Extract the (x, y) coordinate from the center of the cell holding the provided text.  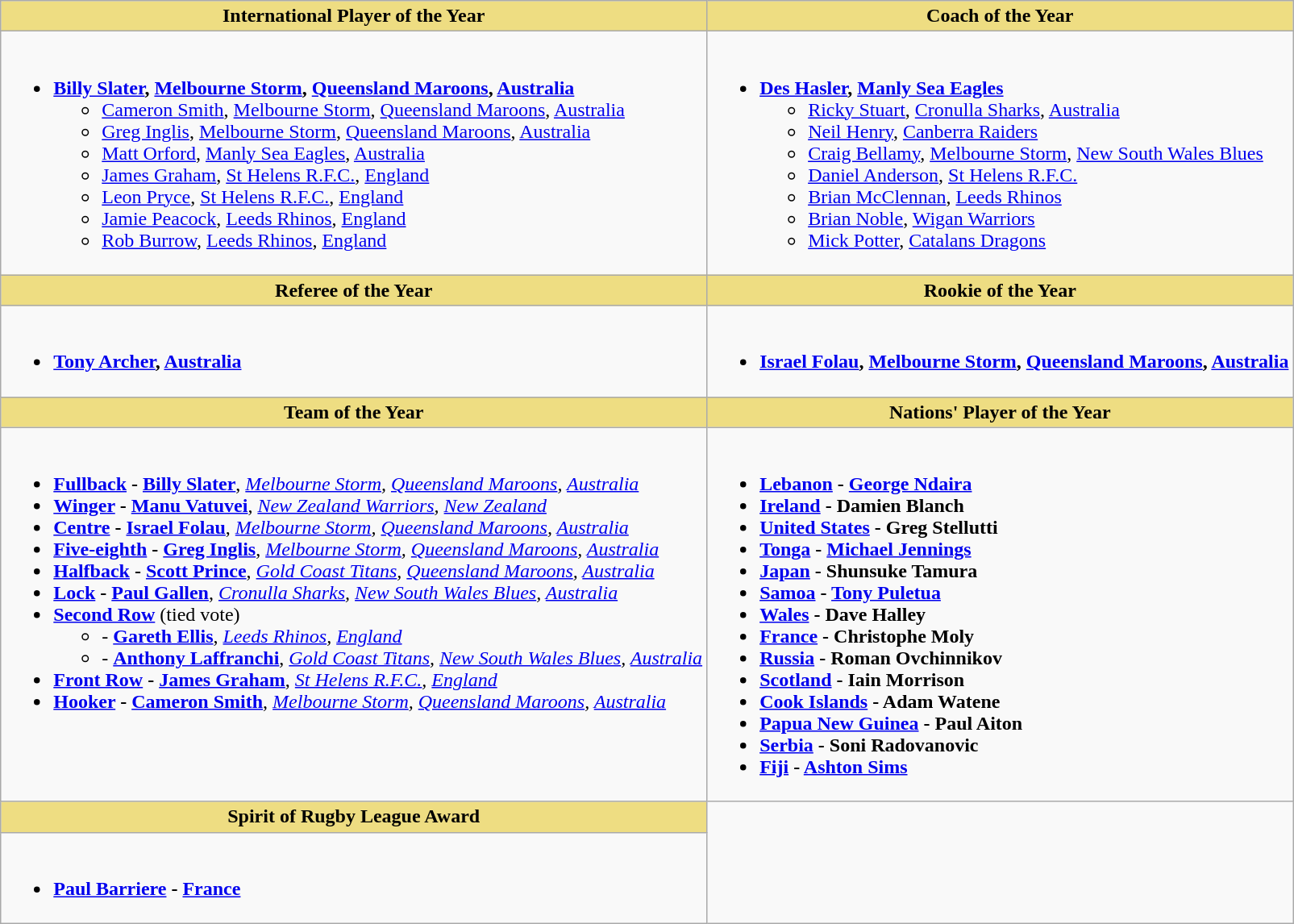
Tony Archer, Australia (354, 352)
Rookie of the Year (1000, 290)
Referee of the Year (354, 290)
Spirit of Rugby League Award (354, 817)
International Player of the Year (354, 16)
Israel Folau, Melbourne Storm, Queensland Maroons, Australia (1000, 352)
Coach of the Year (1000, 16)
Team of the Year (354, 412)
Nations' Player of the Year (1000, 412)
Paul Barriere - France (354, 877)
